Output the (x, y) coordinate of the center of the cell containing the given text.  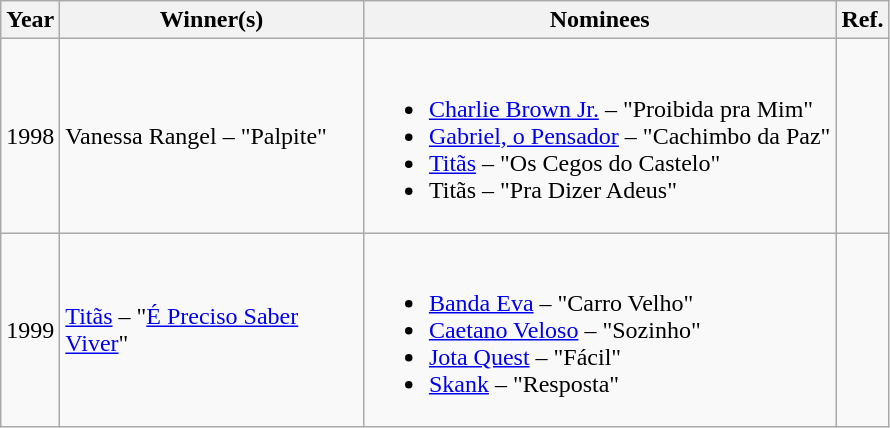
Year (30, 20)
Charlie Brown Jr. – "Proibida pra Mim"Gabriel, o Pensador – "Cachimbo da Paz"Titãs – "Os Cegos do Castelo"Titãs – "Pra Dizer Adeus" (600, 136)
1999 (30, 330)
1998 (30, 136)
Titãs – "É Preciso Saber Viver" (212, 330)
Ref. (862, 20)
Banda Eva – "Carro Velho"Caetano Veloso – "Sozinho"Jota Quest – "Fácil"Skank – "Resposta" (600, 330)
Nominees (600, 20)
Vanessa Rangel – "Palpite" (212, 136)
Winner(s) (212, 20)
